Locate the cell with the specified text and output its (X, Y) center coordinate. 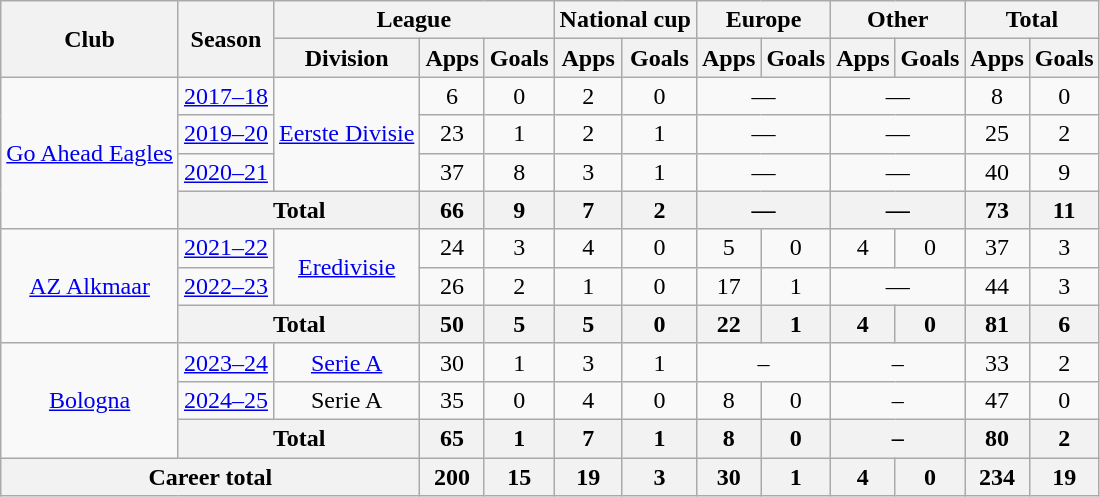
Eredivisie (346, 267)
65 (452, 438)
Go Ahead Eagles (90, 153)
66 (452, 210)
2023–24 (226, 362)
2019–20 (226, 134)
200 (452, 477)
11 (1064, 210)
Other (898, 20)
Eerste Divisie (346, 134)
25 (997, 134)
2021–22 (226, 248)
15 (519, 477)
Bologna (90, 400)
26 (452, 286)
73 (997, 210)
40 (997, 172)
44 (997, 286)
League (414, 20)
Europe (763, 20)
50 (452, 324)
AZ Alkmaar (90, 286)
17 (728, 286)
Club (90, 39)
24 (452, 248)
2024–25 (226, 400)
80 (997, 438)
47 (997, 400)
Division (346, 58)
2017–18 (226, 96)
Career total (210, 477)
234 (997, 477)
35 (452, 400)
Season (226, 39)
2020–21 (226, 172)
81 (997, 324)
33 (997, 362)
22 (728, 324)
2022–23 (226, 286)
23 (452, 134)
National cup (625, 20)
